Extract the (x, y) coordinate from the center of the cell holding the provided text.  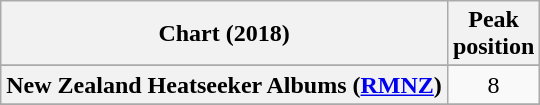
Peak position (493, 34)
8 (493, 85)
New Zealand Heatseeker Albums (RMNZ) (224, 85)
Chart (2018) (224, 34)
